From the cell containing the given text, extract its center point as [X, Y] coordinate. 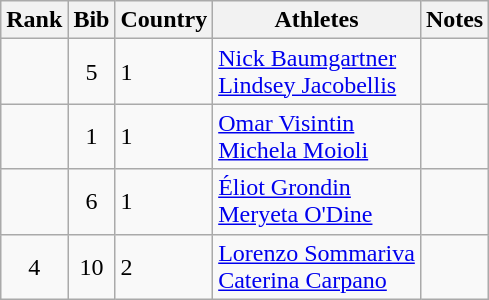
5 [92, 72]
Nick BaumgartnerLindsey Jacobellis [317, 72]
Éliot GrondinMeryeta O'Dine [317, 202]
Country [164, 20]
4 [34, 266]
6 [92, 202]
Athletes [317, 20]
Bib [92, 20]
Lorenzo SommarivaCaterina Carpano [317, 266]
10 [92, 266]
Omar VisintinMichela Moioli [317, 136]
Rank [34, 20]
Notes [454, 20]
2 [164, 266]
